Locate the cell with the specified text and output its [X, Y] center coordinate. 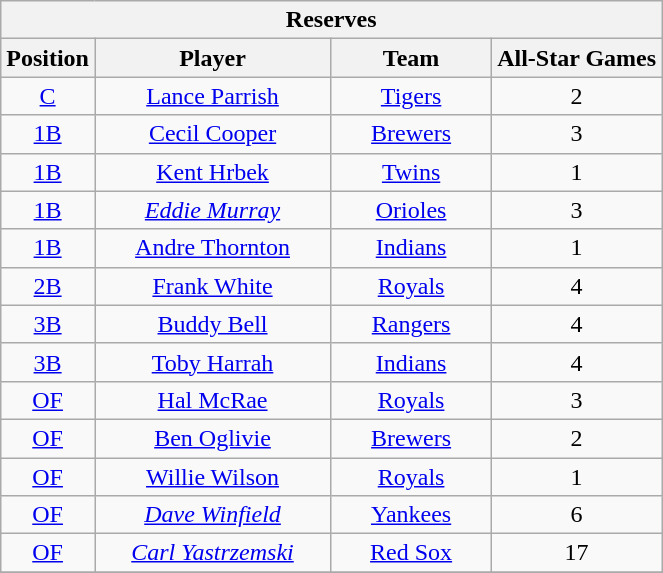
Orioles [412, 210]
Cecil Cooper [212, 134]
Lance Parrish [212, 96]
Red Sox [412, 553]
Rangers [412, 324]
All-Star Games [577, 58]
Team [412, 58]
Tigers [412, 96]
Dave Winfield [212, 515]
2B [48, 286]
Twins [412, 172]
Andre Thornton [212, 248]
Carl Yastrzemski [212, 553]
Hal McRae [212, 400]
Position [48, 58]
Ben Oglivie [212, 438]
Buddy Bell [212, 324]
Willie Wilson [212, 477]
Player [212, 58]
Yankees [412, 515]
17 [577, 553]
Frank White [212, 286]
C [48, 96]
Toby Harrah [212, 362]
Reserves [332, 20]
Eddie Murray [212, 210]
Kent Hrbek [212, 172]
6 [577, 515]
